Scan for the cell matching the given text and deliver its (x, y) coordinate at center. 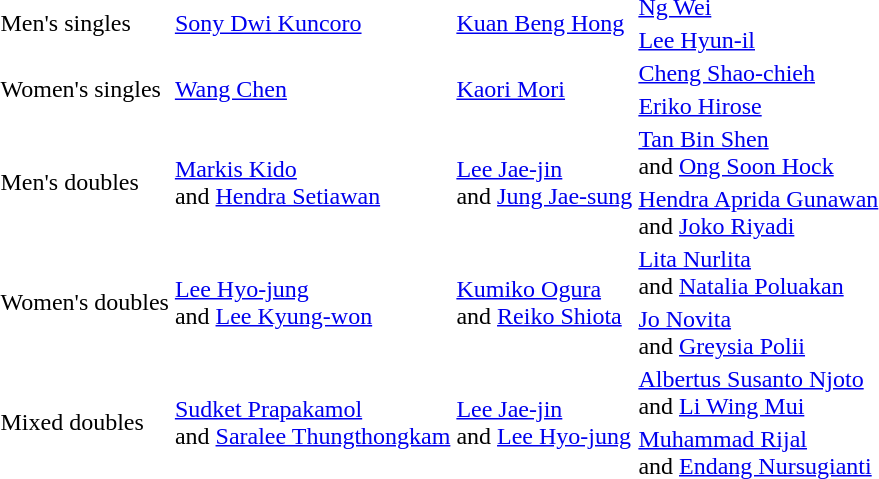
Kaori Mori (544, 90)
Markis Kidoand Hendra Setiawan (312, 182)
Wang Chen (312, 90)
Kumiko Oguraand Reiko Shiota (544, 302)
Lee Hyo-jungand Lee Kyung-won (312, 302)
Lee Jae-jinand Jung Jae-sung (544, 182)
